Determine the [x, y] coordinate at the center of the cell enclosing the given text.  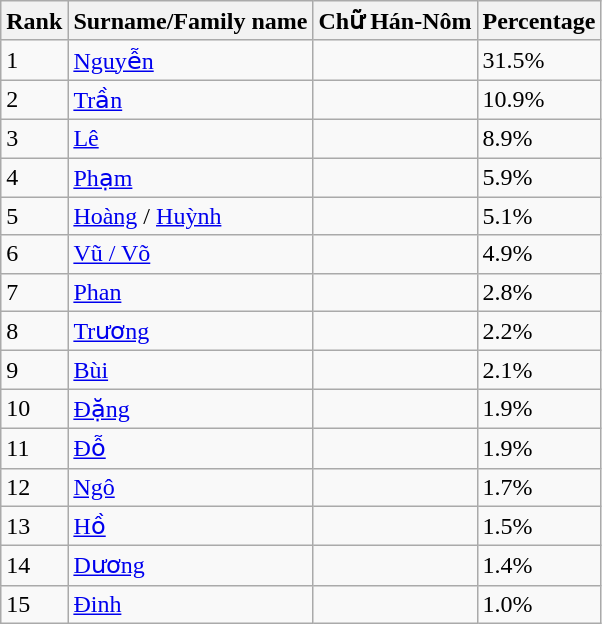
2.2% [539, 331]
31.5% [539, 60]
7 [34, 292]
Vũ / Võ [190, 254]
Surname/Family name [190, 21]
5.9% [539, 178]
Chữ Hán-Nôm [395, 21]
Đặng [190, 409]
Rank [34, 21]
11 [34, 448]
9 [34, 370]
Percentage [539, 21]
1.4% [539, 566]
12 [34, 487]
8.9% [539, 138]
2 [34, 100]
1.0% [539, 604]
5.1% [539, 216]
Phan [190, 292]
1.5% [539, 526]
Đinh [190, 604]
Đỗ [190, 448]
5 [34, 216]
Hoàng / Huỳnh [190, 216]
13 [34, 526]
14 [34, 566]
2.8% [539, 292]
Dương [190, 566]
1.7% [539, 487]
15 [34, 604]
10 [34, 409]
Lê [190, 138]
Hồ [190, 526]
3 [34, 138]
1 [34, 60]
4.9% [539, 254]
4 [34, 178]
Nguyễn [190, 60]
8 [34, 331]
Ngô [190, 487]
2.1% [539, 370]
10.9% [539, 100]
Trương [190, 331]
Trần [190, 100]
Bùi [190, 370]
Phạm [190, 178]
6 [34, 254]
